From the cell containing the given text, extract its center point as [X, Y] coordinate. 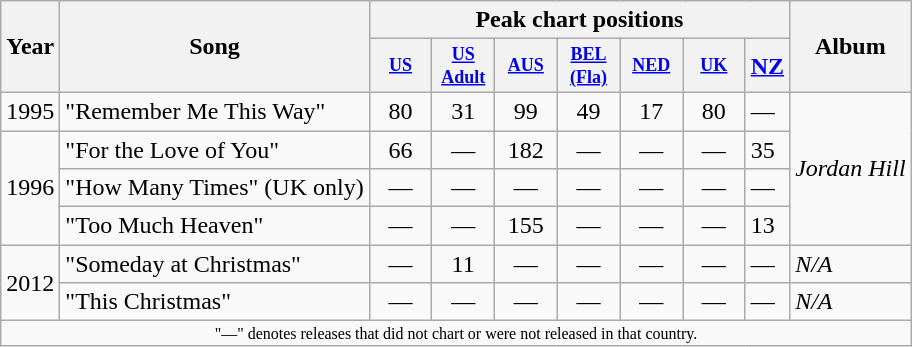
35 [767, 150]
"Too Much Heaven" [214, 226]
66 [400, 150]
2012 [30, 283]
1996 [30, 188]
Song [214, 47]
155 [526, 226]
Album [851, 47]
NZ [767, 66]
"For the Love of You" [214, 150]
"Someday at Christmas" [214, 264]
BEL(Fla) [588, 66]
13 [767, 226]
UK [714, 66]
182 [526, 150]
NED [652, 66]
31 [464, 111]
11 [464, 264]
49 [588, 111]
99 [526, 111]
"—" denotes releases that did not chart or were not released in that country. [456, 333]
"This Christmas" [214, 302]
AUS [526, 66]
USAdult [464, 66]
17 [652, 111]
"How Many Times" (UK only) [214, 188]
"Remember Me This Way" [214, 111]
1995 [30, 111]
Peak chart positions [579, 20]
Year [30, 47]
Jordan Hill [851, 168]
US [400, 66]
